Return the (x, y) coordinate for the center point of the cell that contains the specified text.  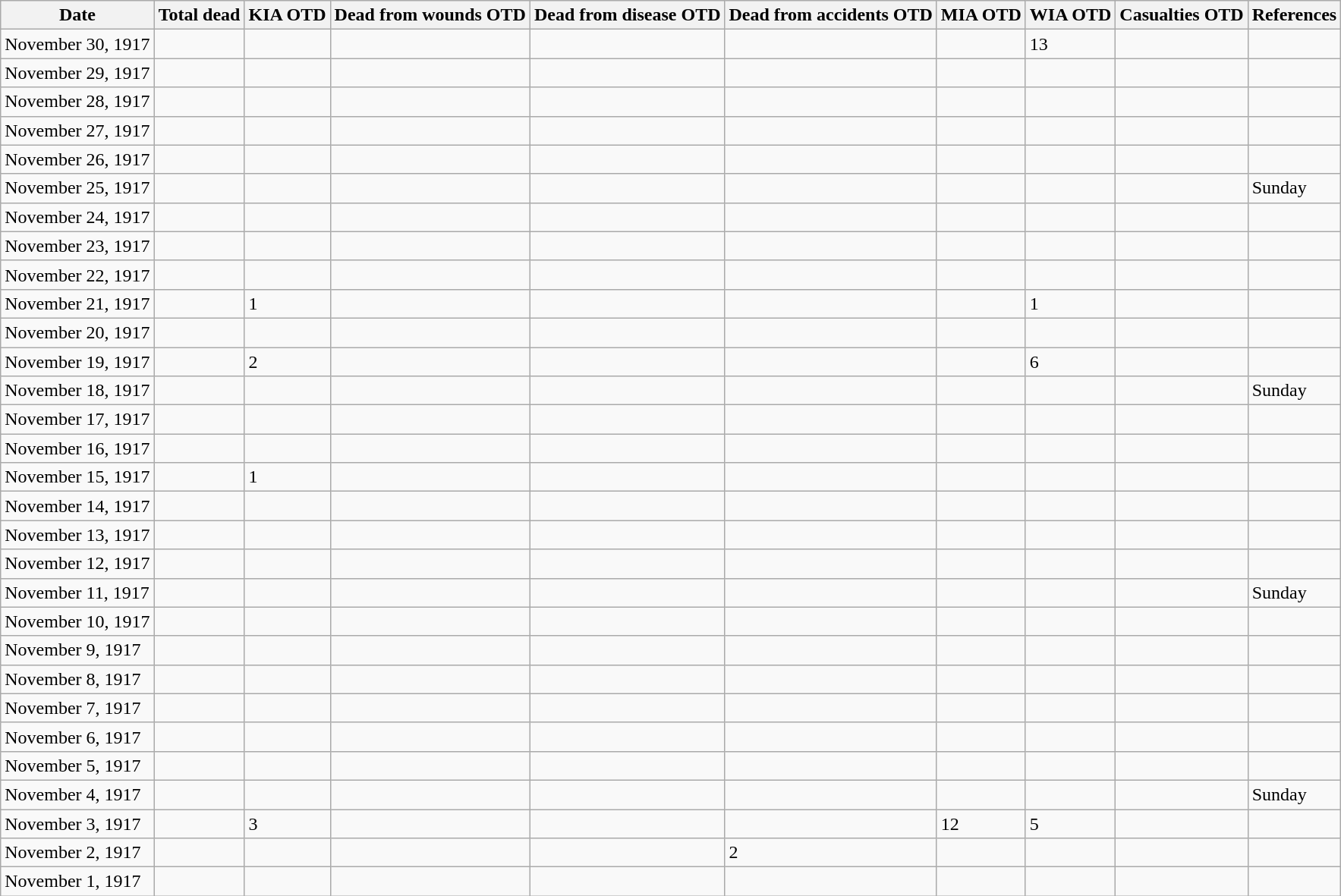
November 30, 1917 (77, 44)
November 6, 1917 (77, 737)
November 4, 1917 (77, 794)
November 27, 1917 (77, 130)
November 5, 1917 (77, 766)
Total dead (199, 15)
WIA OTD (1070, 15)
5 (1070, 823)
13 (1070, 44)
November 16, 1917 (77, 448)
Dead from accidents OTD (830, 15)
November 20, 1917 (77, 332)
November 9, 1917 (77, 650)
November 1, 1917 (77, 882)
KIA OTD (287, 15)
November 12, 1917 (77, 564)
November 15, 1917 (77, 477)
November 21, 1917 (77, 303)
November 13, 1917 (77, 535)
November 25, 1917 (77, 188)
November 24, 1917 (77, 217)
12 (981, 823)
3 (287, 823)
November 14, 1917 (77, 506)
November 10, 1917 (77, 621)
References (1295, 15)
November 26, 1917 (77, 159)
November 8, 1917 (77, 679)
November 28, 1917 (77, 102)
November 29, 1917 (77, 73)
Dead from wounds OTD (430, 15)
November 23, 1917 (77, 246)
November 11, 1917 (77, 593)
Casualties OTD (1182, 15)
November 7, 1917 (77, 708)
November 18, 1917 (77, 391)
November 3, 1917 (77, 823)
November 2, 1917 (77, 853)
Date (77, 15)
November 17, 1917 (77, 420)
MIA OTD (981, 15)
Dead from disease OTD (627, 15)
November 22, 1917 (77, 275)
6 (1070, 362)
November 19, 1917 (77, 362)
